For the text-containing cell, return its midpoint in [X, Y] coordinate format. 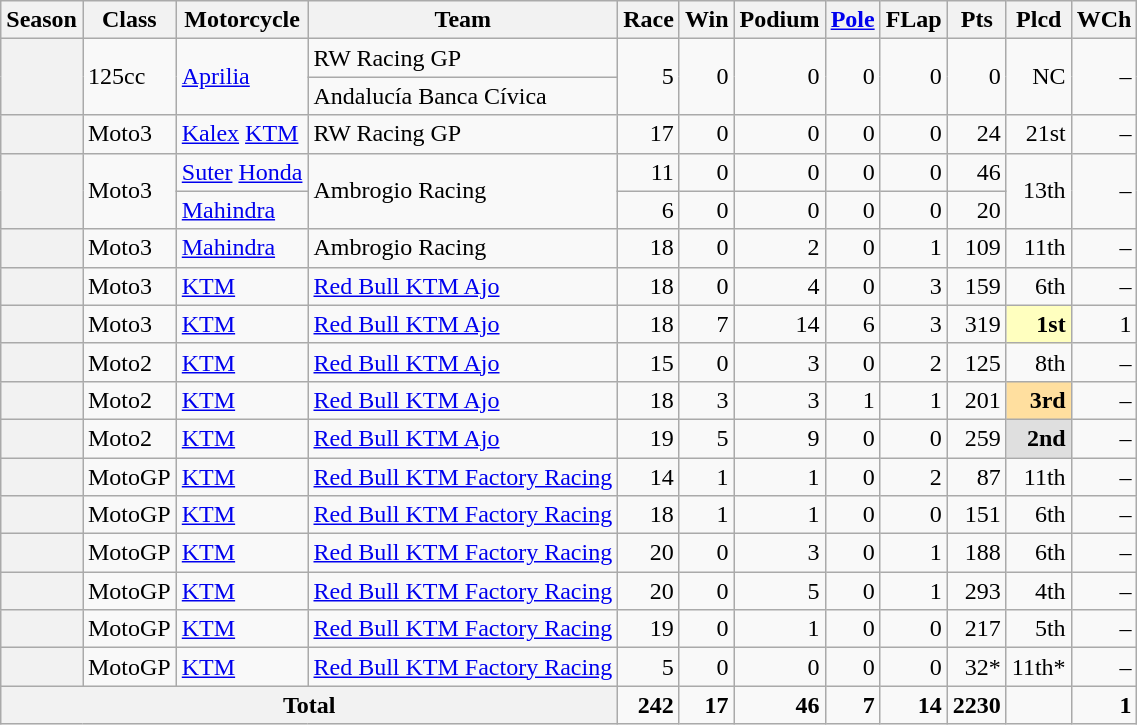
Season [42, 20]
3rd [1038, 400]
FLap [914, 20]
Total [310, 705]
151 [976, 515]
8th [1038, 362]
WCh [1104, 20]
109 [976, 248]
293 [976, 591]
4th [1038, 591]
201 [976, 400]
87 [976, 477]
217 [976, 629]
125 [976, 362]
NC [1038, 77]
Pole [852, 20]
Suter Honda [242, 172]
21st [1038, 134]
2nd [1038, 438]
2230 [976, 705]
259 [976, 438]
159 [976, 286]
319 [976, 324]
Team [463, 20]
Kalex KTM [242, 134]
9 [780, 438]
32* [976, 667]
188 [976, 553]
Plcd [1038, 20]
Win [706, 20]
Motorcycle [242, 20]
125cc [129, 77]
Pts [976, 20]
Podium [780, 20]
1st [1038, 324]
Aprilia [242, 77]
15 [649, 362]
11th* [1038, 667]
Race [649, 20]
24 [976, 134]
11 [649, 172]
13th [1038, 191]
5th [1038, 629]
242 [649, 705]
Class [129, 20]
4 [780, 286]
Andalucía Banca Cívica [463, 96]
